Determine the (x, y) coordinate at the center of the cell enclosing the given text.  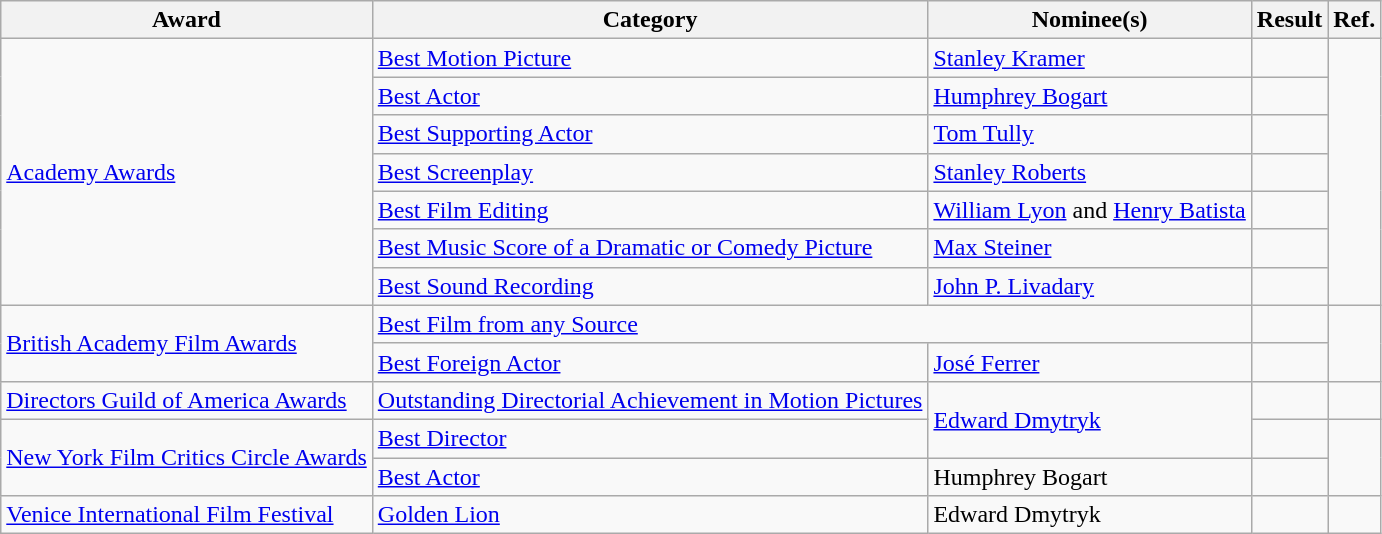
Stanley Kramer (1090, 58)
Golden Lion (650, 515)
John P. Livadary (1090, 286)
Best Screenplay (650, 172)
Max Steiner (1090, 248)
Best Motion Picture (650, 58)
Best Supporting Actor (650, 134)
British Academy Film Awards (187, 343)
Venice International Film Festival (187, 515)
Outstanding Directorial Achievement in Motion Pictures (650, 400)
Best Film Editing (650, 210)
Best Foreign Actor (650, 362)
Ref. (1354, 20)
Award (187, 20)
José Ferrer (1090, 362)
Best Director (650, 438)
Nominee(s) (1090, 20)
Directors Guild of America Awards (187, 400)
Best Film from any Source (812, 324)
Stanley Roberts (1090, 172)
Best Music Score of a Dramatic or Comedy Picture (650, 248)
Tom Tully (1090, 134)
Category (650, 20)
William Lyon and Henry Batista (1090, 210)
Academy Awards (187, 172)
Best Sound Recording (650, 286)
New York Film Critics Circle Awards (187, 457)
Result (1289, 20)
